For the text-containing cell, return its midpoint in (X, Y) coordinate format. 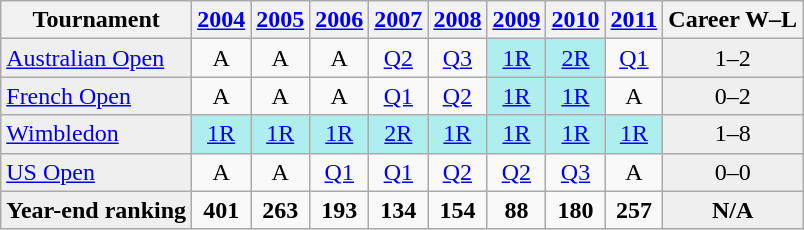
154 (458, 210)
US Open (96, 172)
French Open (96, 96)
0–0 (733, 172)
2005 (280, 20)
Career W–L (733, 20)
401 (222, 210)
2007 (398, 20)
Australian Open (96, 58)
0–2 (733, 96)
1–2 (733, 58)
2004 (222, 20)
180 (576, 210)
1–8 (733, 134)
Tournament (96, 20)
193 (340, 210)
Year-end ranking (96, 210)
2010 (576, 20)
2009 (516, 20)
2008 (458, 20)
2006 (340, 20)
263 (280, 210)
88 (516, 210)
134 (398, 210)
257 (634, 210)
2011 (634, 20)
Wimbledon (96, 134)
N/A (733, 210)
